Determine the [X, Y] coordinate at the center of the cell enclosing the given text.  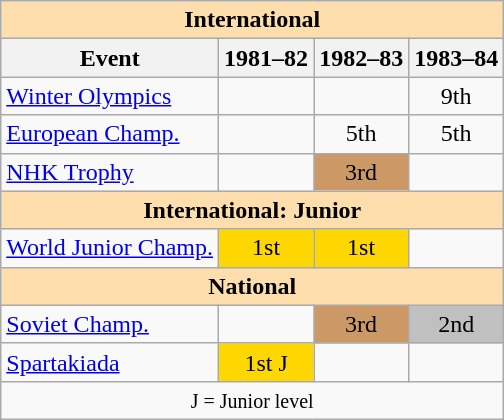
9th [456, 96]
2nd [456, 324]
Event [110, 58]
Winter Olympics [110, 96]
1981–82 [266, 58]
World Junior Champ. [110, 248]
International: Junior [252, 210]
1983–84 [456, 58]
European Champ. [110, 134]
1982–83 [362, 58]
1st J [266, 362]
J = Junior level [252, 400]
National [252, 286]
Spartakiada [110, 362]
Soviet Champ. [110, 324]
International [252, 20]
NHK Trophy [110, 172]
